Output the (X, Y) coordinate of the center of the cell containing the given text.  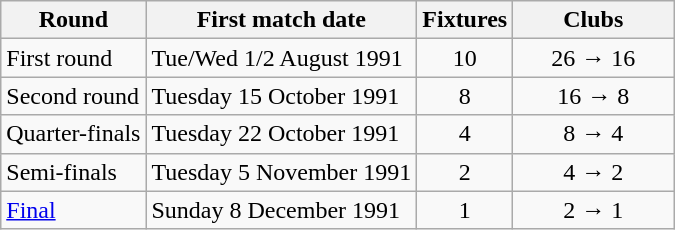
Sunday 8 December 1991 (282, 210)
Tuesday 15 October 1991 (282, 96)
Tue/Wed 1/2 August 1991 (282, 58)
Second round (74, 96)
2 → 1 (594, 210)
Round (74, 20)
16 → 8 (594, 96)
8 (465, 96)
10 (465, 58)
First round (74, 58)
First match date (282, 20)
Quarter-finals (74, 134)
4 (465, 134)
Final (74, 210)
Tuesday 5 November 1991 (282, 172)
8 → 4 (594, 134)
Fixtures (465, 20)
Clubs (594, 20)
Semi-finals (74, 172)
26 → 16 (594, 58)
2 (465, 172)
4 → 2 (594, 172)
1 (465, 210)
Tuesday 22 October 1991 (282, 134)
